Return (x, y) of the center of cell containing provided text 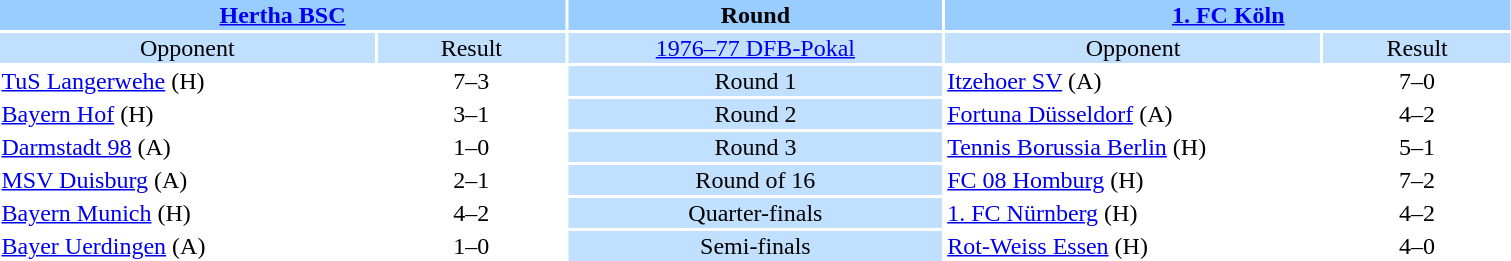
1. FC Köln (1228, 15)
Quarter-finals (756, 213)
2–1 (472, 180)
7–2 (1416, 180)
Bayern Hof (H) (188, 114)
Round of 16 (756, 180)
1976–77 DFB-Pokal (756, 48)
Round 1 (756, 81)
Round (756, 15)
3–1 (472, 114)
7–0 (1416, 81)
FC 08 Homburg (H) (1134, 180)
Darmstadt 98 (A) (188, 147)
5–1 (1416, 147)
Itzehoer SV (A) (1134, 81)
Bayer Uerdingen (A) (188, 246)
MSV Duisburg (A) (188, 180)
Semi-finals (756, 246)
Tennis Borussia Berlin (H) (1134, 147)
Bayern Munich (H) (188, 213)
7–3 (472, 81)
Round 3 (756, 147)
1. FC Nürnberg (H) (1134, 213)
Hertha BSC (282, 15)
Round 2 (756, 114)
Rot-Weiss Essen (H) (1134, 246)
Fortuna Düsseldorf (A) (1134, 114)
4–0 (1416, 246)
TuS Langerwehe (H) (188, 81)
